Capture the cell that displays the provided text and extract its (X, Y) central coordinate. 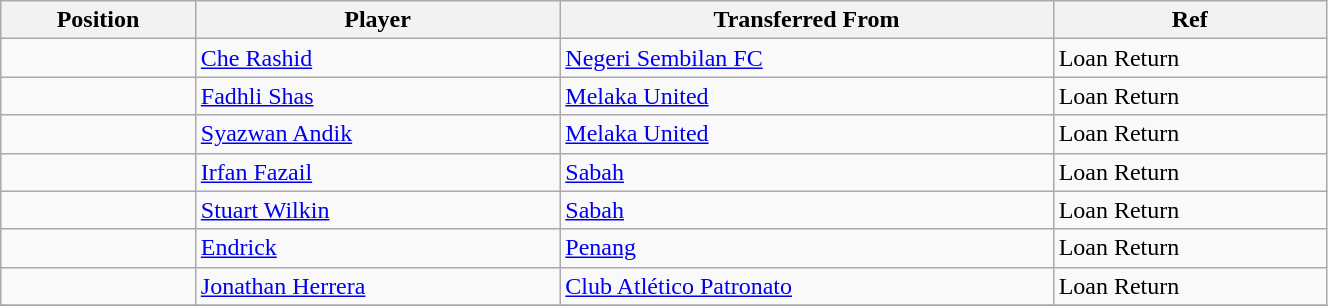
Transferred From (806, 20)
Endrick (377, 248)
Syazwan Andik (377, 134)
Player (377, 20)
Ref (1190, 20)
Che Rashid (377, 58)
Penang (806, 248)
Stuart Wilkin (377, 210)
Club Atlético Patronato (806, 286)
Position (98, 20)
Negeri Sembilan FC (806, 58)
Irfan Fazail (377, 172)
Fadhli Shas (377, 96)
Jonathan Herrera (377, 286)
